Output the [X, Y] coordinate of the center of the cell containing the given text.  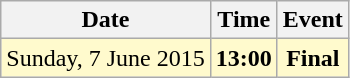
Date [106, 20]
13:00 [244, 58]
Final [312, 58]
Sunday, 7 June 2015 [106, 58]
Event [312, 20]
Time [244, 20]
